Search for the cell housing the specified text and yield its [x, y] center coordinate. 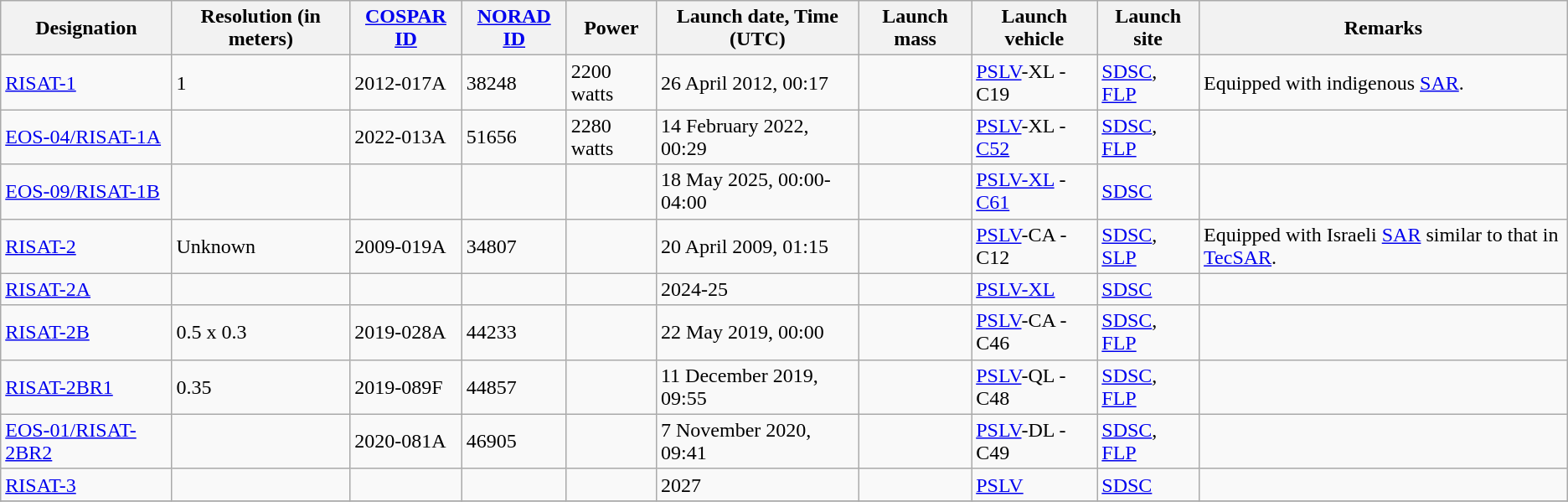
0.5 x 0.3 [261, 332]
Equipped with indigenous SAR. [1384, 82]
Launch mass [915, 28]
EOS-09/RISAT-1B [86, 191]
18 May 2025, 00:00-04:00 [757, 191]
PSLV-XL [1034, 289]
38248 [514, 82]
RISAT-2 [86, 246]
34807 [514, 246]
RISAT-3 [86, 484]
2019-028A [406, 332]
PSLV-CA -C12 [1034, 246]
PSLV-XL -C61 [1034, 191]
7 November 2020, 09:41 [757, 441]
26 April 2012, 00:17 [757, 82]
2200 watts [611, 82]
22 May 2019, 00:00 [757, 332]
Resolution (in meters) [261, 28]
20 April 2009, 01:15 [757, 246]
Designation [86, 28]
2020-081A [406, 441]
2019-089F [406, 387]
Launch site [1148, 28]
Launch date, Time (UTC) [757, 28]
PSLV-XL -C19 [1034, 82]
0.35 [261, 387]
RISAT-1 [86, 82]
Unknown [261, 246]
Equipped with Israeli SAR similar to that in TecSAR. [1384, 246]
RISAT-2B [86, 332]
PSLV [1034, 484]
Remarks [1384, 28]
RISAT-2BR1 [86, 387]
2024-25 [757, 289]
14 February 2022, 00:29 [757, 137]
11 December 2019, 09:55 [757, 387]
2009-019A [406, 246]
44233 [514, 332]
EOS-01/RISAT-2BR2 [86, 441]
PSLV-CA -C46 [1034, 332]
Power [611, 28]
44857 [514, 387]
2027 [757, 484]
PSLV-XL -C52 [1034, 137]
2280 watts [611, 137]
PSLV-DL -C49 [1034, 441]
RISAT-2A [86, 289]
2022-013A [406, 137]
SDSC, SLP [1148, 246]
Launch vehicle [1034, 28]
PSLV-QL -C48 [1034, 387]
COSPAR ID [406, 28]
EOS-04/RISAT-1A [86, 137]
46905 [514, 441]
2012-017A [406, 82]
NORAD ID [514, 28]
1 [261, 82]
51656 [514, 137]
